From the cell containing the given text, extract its center point as [x, y] coordinate. 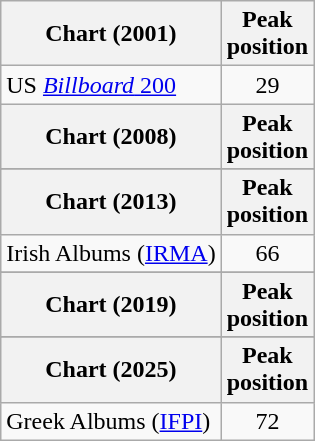
Irish Albums (IRMA) [111, 253]
66 [267, 253]
Greek Albums (IFPI) [111, 421]
29 [267, 85]
72 [267, 421]
Chart (2008) [111, 136]
Chart (2013) [111, 202]
Chart (2001) [111, 34]
Chart (2025) [111, 370]
US Billboard 200 [111, 85]
Chart (2019) [111, 304]
